Pinpoint the cell where the given text exists, returning its (x, y) midpoint coordinate. 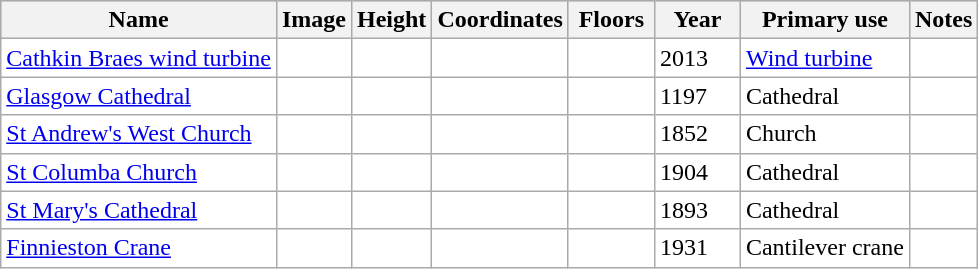
Floors (611, 20)
Cantilever crane (824, 248)
1904 (697, 172)
Height (391, 20)
Finnieston Crane (139, 248)
Church (824, 134)
Coordinates (500, 20)
1931 (697, 248)
2013 (697, 58)
Image (314, 20)
Glasgow Cathedral (139, 96)
St Mary's Cathedral (139, 210)
Cathkin Braes wind turbine (139, 58)
Primary use (824, 20)
Wind turbine (824, 58)
Year (697, 20)
Name (139, 20)
St Columba Church (139, 172)
Notes (943, 20)
1852 (697, 134)
1893 (697, 210)
St Andrew's West Church (139, 134)
1197 (697, 96)
